Locate the cell with the specified text and output its [X, Y] center coordinate. 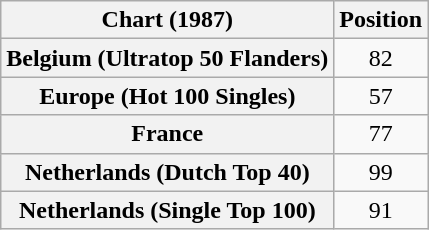
Europe (Hot 100 Singles) [168, 96]
99 [381, 172]
Chart (1987) [168, 20]
Position [381, 20]
Netherlands (Dutch Top 40) [168, 172]
57 [381, 96]
France [168, 134]
91 [381, 210]
82 [381, 58]
Netherlands (Single Top 100) [168, 210]
Belgium (Ultratop 50 Flanders) [168, 58]
77 [381, 134]
